For the text-containing cell, return its midpoint in [X, Y] coordinate format. 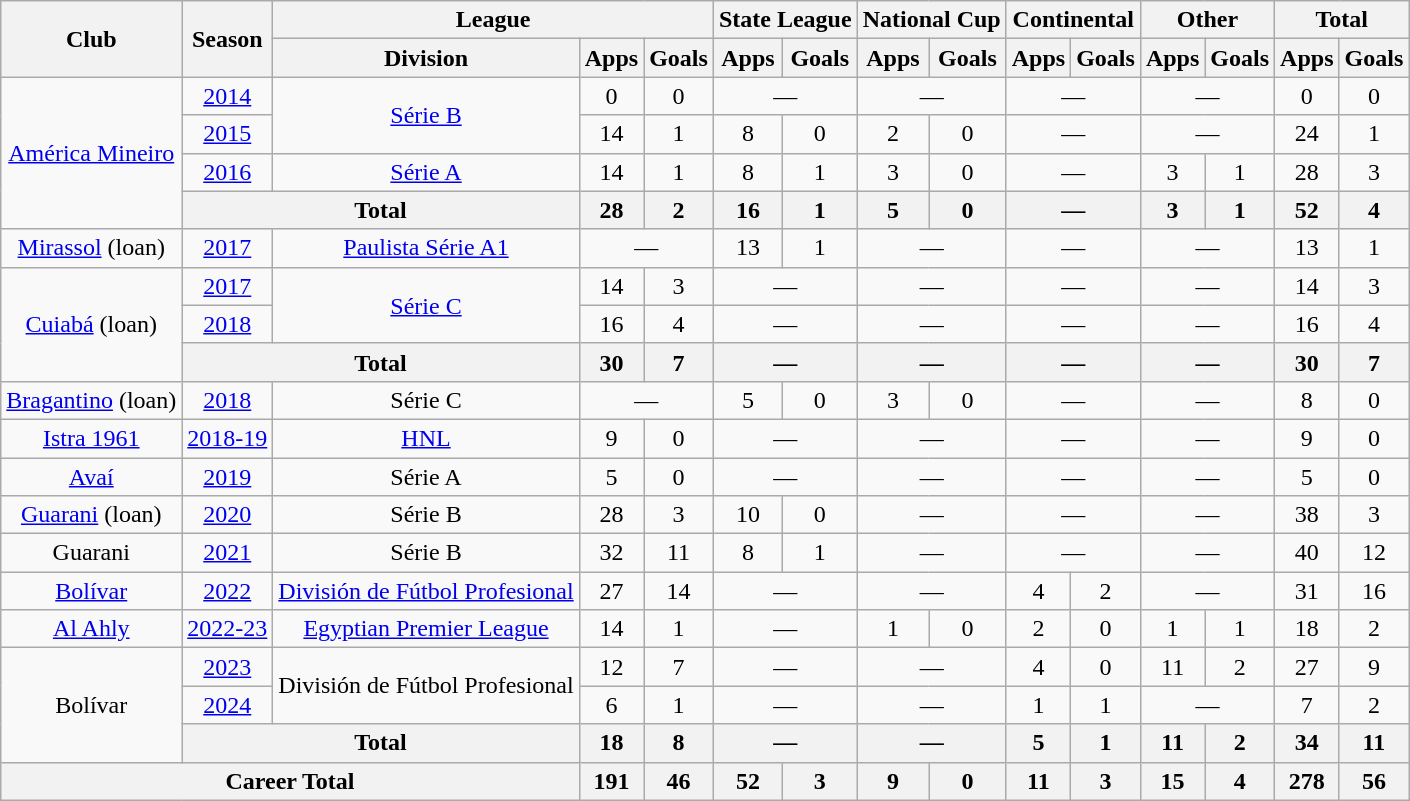
38 [1307, 515]
Guarani [92, 553]
Division [426, 58]
2022-23 [228, 629]
Guarani (loan) [92, 515]
278 [1307, 781]
46 [679, 781]
Other [1207, 20]
32 [611, 553]
2014 [228, 96]
Al Ahly [92, 629]
HNL [426, 438]
2018-19 [228, 438]
24 [1307, 134]
Cuiabá (loan) [92, 324]
2024 [228, 705]
Bragantino (loan) [92, 400]
National Cup [932, 20]
Avaí [92, 477]
Continental [1073, 20]
34 [1307, 743]
2023 [228, 667]
2019 [228, 477]
56 [1374, 781]
10 [748, 515]
2015 [228, 134]
6 [611, 705]
Istra 1961 [92, 438]
2016 [228, 172]
15 [1172, 781]
Paulista Série A1 [426, 248]
Club [92, 39]
Mirassol (loan) [92, 248]
State League [785, 20]
Season [228, 39]
31 [1307, 591]
2021 [228, 553]
40 [1307, 553]
América Mineiro [92, 153]
2020 [228, 515]
League [494, 20]
Egyptian Premier League [426, 629]
2022 [228, 591]
191 [611, 781]
Career Total [290, 781]
